Extract the [x, y] coordinate from the center of the cell holding the provided text.  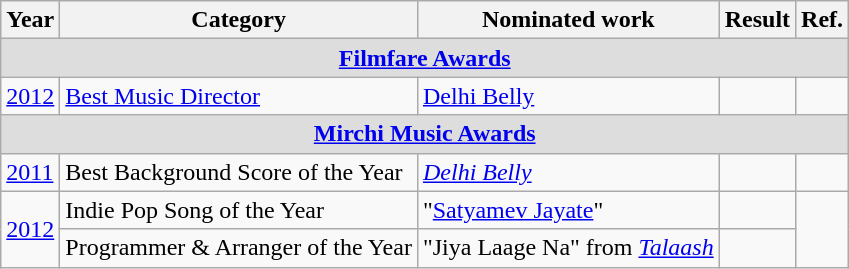
2011 [30, 172]
Filmfare Awards [425, 58]
Best Background Score of the Year [239, 172]
Result [757, 20]
Category [239, 20]
Indie Pop Song of the Year [239, 210]
"Satyamev Jayate" [568, 210]
Best Music Director [239, 96]
Year [30, 20]
Nominated work [568, 20]
Programmer & Arranger of the Year [239, 248]
Ref. [822, 20]
"Jiya Laage Na" from Talaash [568, 248]
Mirchi Music Awards [425, 134]
